Provide the (X, Y) coordinate of the cell's center where the given text is located.  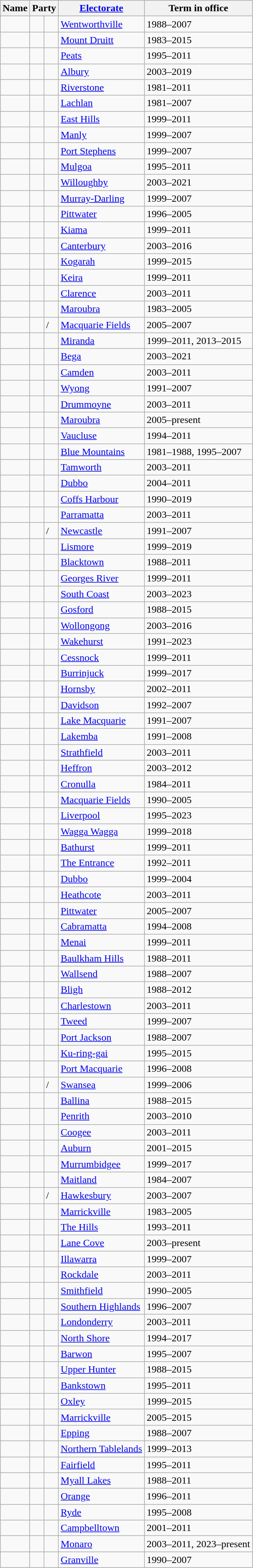
1981–1988, 1995–2007 (198, 451)
Heathcote (102, 895)
Willoughby (102, 182)
2003–2007 (198, 1195)
Maitland (102, 1180)
2001–2011 (198, 1528)
Illawarra (102, 1259)
Coffs Harbour (102, 499)
Auburn (102, 1148)
2001–2015 (198, 1148)
Orange (102, 1496)
Campbelltown (102, 1528)
Ballina (102, 1101)
2003–2011, 2023–present (198, 1544)
Clarence (102, 293)
Murray-Darling (102, 198)
1994–2011 (198, 435)
1991–2023 (198, 641)
1995–2008 (198, 1512)
Vaucluse (102, 435)
1993–2011 (198, 1227)
Monaro (102, 1544)
Cronulla (102, 784)
2003–2012 (198, 768)
Ku-ring-gai (102, 1053)
Lake Macquarie (102, 721)
Hornsby (102, 689)
1996–2011 (198, 1496)
Upper Hunter (102, 1370)
Lakemba (102, 737)
Fairfield (102, 1464)
Port Jackson (102, 1037)
Wakehurst (102, 641)
1992–2007 (198, 705)
2004–2011 (198, 483)
Baulkham Hills (102, 958)
Burrinjuck (102, 673)
1995–2023 (198, 816)
2003–2019 (198, 72)
1999–2018 (198, 831)
Lachlan (102, 103)
Granville (102, 1560)
Bligh (102, 990)
2003–present (198, 1243)
Davidson (102, 705)
1999–2019 (198, 547)
1981–2011 (198, 87)
1992–2011 (198, 863)
Epping (102, 1433)
Coogee (102, 1132)
1994–2008 (198, 926)
Canterbury (102, 246)
1990–2019 (198, 499)
Mount Druitt (102, 40)
Lane Cove (102, 1243)
Rockdale (102, 1275)
East Hills (102, 119)
Miranda (102, 341)
Lismore (102, 547)
2005–2015 (198, 1417)
Party (44, 8)
1990–2007 (198, 1560)
North Shore (102, 1338)
Liverpool (102, 816)
Hawkesbury (102, 1195)
1984–2011 (198, 784)
1991–2008 (198, 737)
Wentworthville (102, 24)
Port Macquarie (102, 1069)
Myall Lakes (102, 1481)
Wallsend (102, 974)
Term in office (198, 8)
Charlestown (102, 1006)
1981–2007 (198, 103)
2003–2010 (198, 1116)
Tweed (102, 1021)
2003–2023 (198, 594)
2002–2011 (198, 689)
Newcastle (102, 531)
1999–2013 (198, 1449)
Murrumbidgee (102, 1164)
Parramatta (102, 515)
Georges River (102, 578)
Mulgoa (102, 166)
Riverstone (102, 87)
Wollongong (102, 626)
Name (15, 8)
Swansea (102, 1085)
The Entrance (102, 863)
1999–2004 (198, 879)
Camden (102, 372)
Bankstown (102, 1385)
Londonderry (102, 1322)
Heffron (102, 768)
Barwon (102, 1354)
Drummoyne (102, 404)
Electorate (102, 8)
Strathfield (102, 752)
Cabramatta (102, 926)
Keira (102, 277)
Menai (102, 942)
Southern Highlands (102, 1306)
1999–2006 (198, 1085)
1988–2012 (198, 990)
Cessnock (102, 657)
1995–2007 (198, 1354)
1984–2007 (198, 1180)
Ryde (102, 1512)
Northern Tablelands (102, 1449)
Gosford (102, 610)
1994–2017 (198, 1338)
South Coast (102, 594)
Blacktown (102, 562)
1996–2005 (198, 214)
1983–2015 (198, 40)
Kogarah (102, 262)
1996–2008 (198, 1069)
Oxley (102, 1401)
Albury (102, 72)
Smithfield (102, 1291)
Kiama (102, 230)
1999–2011, 2013–2015 (198, 341)
Blue Mountains (102, 451)
1995–2015 (198, 1053)
Wagga Wagga (102, 831)
Wyong (102, 388)
Bega (102, 356)
2005–present (198, 420)
Bathurst (102, 847)
Penrith (102, 1116)
Tamworth (102, 467)
The Hills (102, 1227)
Manly (102, 135)
1996–2007 (198, 1306)
Peats (102, 56)
Port Stephens (102, 151)
